Capture the cell that displays the provided text and extract its (x, y) central coordinate. 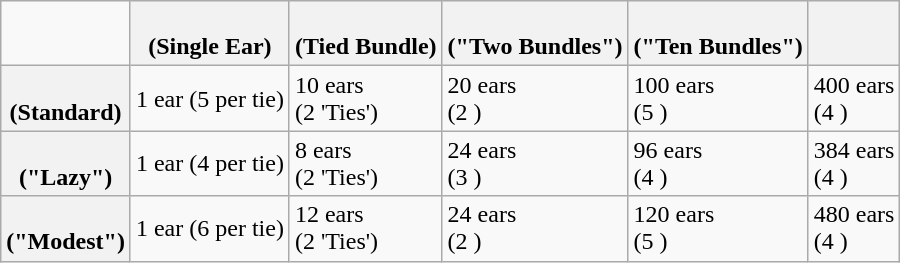
8 ears(2 'Ties') (366, 164)
("Lazy") (66, 164)
1 ear (6 per tie) (210, 228)
(Single Ear) (210, 34)
(Standard) (66, 98)
120 ears(5 ) (718, 228)
("Modest") (66, 228)
400 ears(4 ) (854, 98)
100 ears(5 ) (718, 98)
12 ears(2 'Ties') (366, 228)
20 ears(2 ) (535, 98)
24 ears(3 ) (535, 164)
96 ears(4 ) (718, 164)
("Two Bundles") (535, 34)
24 ears(2 ) (535, 228)
("Ten Bundles") (718, 34)
(Tied Bundle) (366, 34)
10 ears(2 'Ties') (366, 98)
1 ear (4 per tie) (210, 164)
384 ears(4 ) (854, 164)
480 ears(4 ) (854, 228)
1 ear (5 per tie) (210, 98)
